Return (X, Y) of the center of cell containing provided text 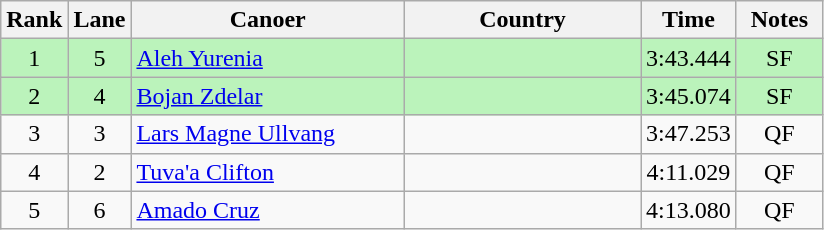
Tuva'a Clifton (268, 172)
4:11.029 (689, 172)
Country (522, 20)
Canoer (268, 20)
Notes (779, 20)
Lars Magne Ullvang (268, 134)
Rank (34, 20)
Bojan Zdelar (268, 96)
3:47.253 (689, 134)
Aleh Yurenia (268, 58)
3:45.074 (689, 96)
6 (100, 210)
3:43.444 (689, 58)
Amado Cruz (268, 210)
1 (34, 58)
4:13.080 (689, 210)
Lane (100, 20)
Time (689, 20)
